From the cell containing the given text, extract its center point as (x, y) coordinate. 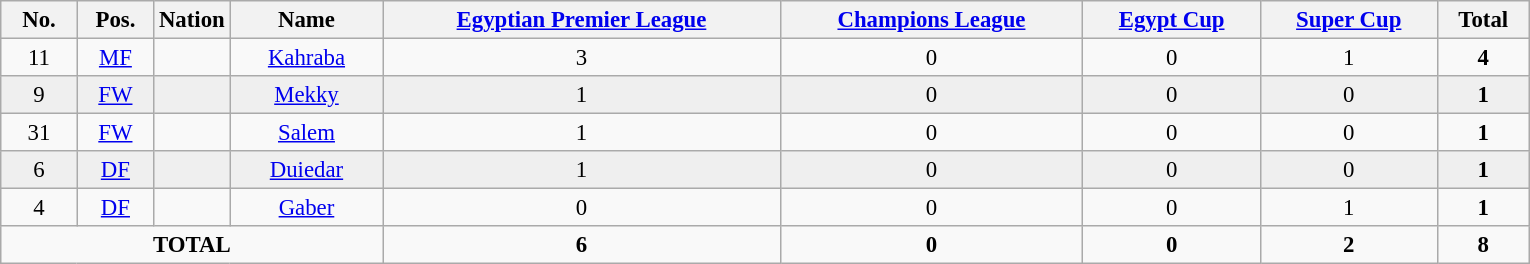
31 (39, 133)
Total (1483, 20)
Super Cup (1348, 20)
Nation (192, 20)
Pos. (115, 20)
Name (306, 20)
11 (39, 58)
2 (1348, 245)
Kahraba (306, 58)
3 (582, 58)
Champions League (932, 20)
9 (39, 95)
Egypt Cup (1172, 20)
Salem (306, 133)
TOTAL (192, 245)
No. (39, 20)
Duiedar (306, 170)
Egyptian Premier League (582, 20)
Mekky (306, 95)
MF (115, 58)
8 (1483, 245)
Gaber (306, 208)
